Capture the cell that displays the provided text and extract its [X, Y] central coordinate. 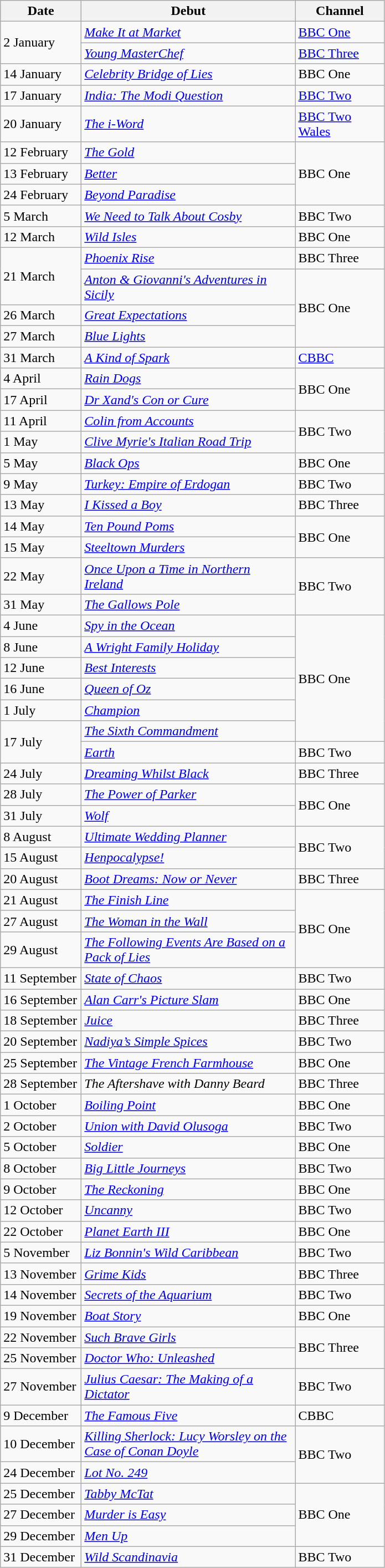
The Finish Line [188, 900]
29 August [41, 949]
A Kind of Spark [188, 358]
31 December [41, 1557]
Ultimate Wedding Planner [188, 837]
17 January [41, 95]
5 November [41, 1253]
5 May [41, 463]
16 June [41, 689]
31 May [41, 604]
Boat Story [188, 1316]
27 December [41, 1515]
13 May [41, 505]
14 May [41, 526]
13 November [41, 1274]
10 December [41, 1444]
24 December [41, 1473]
Spy in the Ocean [188, 625]
Ten Pound Poms [188, 526]
16 September [41, 1000]
20 September [41, 1042]
Anton & Giovanni's Adventures in Sicily [188, 286]
Best Interests [188, 668]
29 December [41, 1536]
Beyond Paradise [188, 195]
25 December [41, 1494]
Union with David Olusoga [188, 1126]
9 October [41, 1189]
A Wright Family Holiday [188, 647]
Turkey: Empire of Erdogan [188, 484]
2 January [41, 43]
31 July [41, 816]
Once Upon a Time in Northern Ireland [188, 576]
Dreaming Whilst Black [188, 773]
India: The Modi Question [188, 95]
Tabby McTat [188, 1494]
Lot No. 249 [188, 1473]
21 August [41, 900]
Champion [188, 710]
Juice [188, 1021]
The Gallows Pole [188, 604]
I Kissed a Boy [188, 505]
Dr Xand's Con or Cure [188, 400]
5 March [41, 216]
22 May [41, 576]
Wild Isles [188, 237]
9 May [41, 484]
Grime Kids [188, 1274]
5 October [41, 1147]
Earth [188, 752]
12 June [41, 668]
The Following Events Are Based on a Pack of Lies [188, 949]
The Woman in the Wall [188, 921]
17 April [41, 400]
The Sixth Commandment [188, 731]
Killing Sherlock: Lucy Worsley on the Case of Conan Doyle [188, 1444]
Boot Dreams: Now or Never [188, 879]
BBC Two Wales [340, 124]
24 February [41, 195]
27 March [41, 337]
Liz Bonnin's Wild Caribbean [188, 1253]
Alan Carr's Picture Slam [188, 1000]
Rain Dogs [188, 379]
Blue Lights [188, 337]
Big Little Journeys [188, 1168]
Nadiya’s Simple Spices [188, 1042]
27 November [41, 1387]
Celebrity Bridge of Lies [188, 74]
15 May [41, 547]
13 February [41, 174]
21 March [41, 276]
22 October [41, 1231]
The i-Word [188, 124]
Uncanny [188, 1210]
8 October [41, 1168]
Murder is Easy [188, 1515]
Black Ops [188, 463]
14 November [41, 1295]
Men Up [188, 1536]
Such Brave Girls [188, 1337]
Queen of Oz [188, 689]
The Famous Five [188, 1416]
We Need to Talk About Cosby [188, 216]
The Reckoning [188, 1189]
Make It at Market [188, 32]
18 September [41, 1021]
14 January [41, 74]
11 April [41, 421]
24 July [41, 773]
11 September [41, 978]
15 August [41, 858]
1 October [41, 1105]
Phoenix Rise [188, 258]
Date [41, 11]
31 March [41, 358]
Debut [188, 11]
4 June [41, 625]
1 May [41, 442]
28 July [41, 795]
2 October [41, 1126]
Channel [340, 11]
27 August [41, 921]
12 October [41, 1210]
Clive Myrie's Italian Road Trip [188, 442]
Secrets of the Aquarium [188, 1295]
Wild Scandinavia [188, 1557]
12 March [41, 237]
Boiling Point [188, 1105]
9 December [41, 1416]
Planet Earth III [188, 1231]
Young MasterChef [188, 53]
8 August [41, 837]
19 November [41, 1316]
26 March [41, 315]
The Power of Parker [188, 795]
Colin from Accounts [188, 421]
The Aftershave with Danny Beard [188, 1084]
1 July [41, 710]
22 November [41, 1337]
The Vintage French Farmhouse [188, 1063]
Doctor Who: Unleashed [188, 1358]
Julius Caesar: The Making of a Dictator [188, 1387]
Henpocalypse! [188, 858]
12 February [41, 152]
17 July [41, 742]
20 January [41, 124]
Steeltown Murders [188, 547]
Wolf [188, 816]
20 August [41, 879]
4 April [41, 379]
25 September [41, 1063]
25 November [41, 1358]
28 September [41, 1084]
Soldier [188, 1147]
Better [188, 174]
The Gold [188, 152]
Great Expectations [188, 315]
State of Chaos [188, 978]
8 June [41, 647]
